Capture the cell that displays the provided text and extract its (x, y) central coordinate. 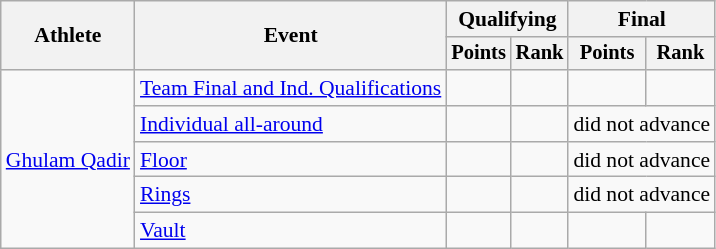
Team Final and Ind. Qualifications (290, 88)
Qualifying (507, 19)
Athlete (68, 36)
Event (290, 36)
Rings (290, 195)
Floor (290, 160)
Ghulam Qadir (68, 159)
Individual all-around (290, 124)
Vault (290, 231)
Final (642, 19)
